For the text-containing cell, return its midpoint in [X, Y] coordinate format. 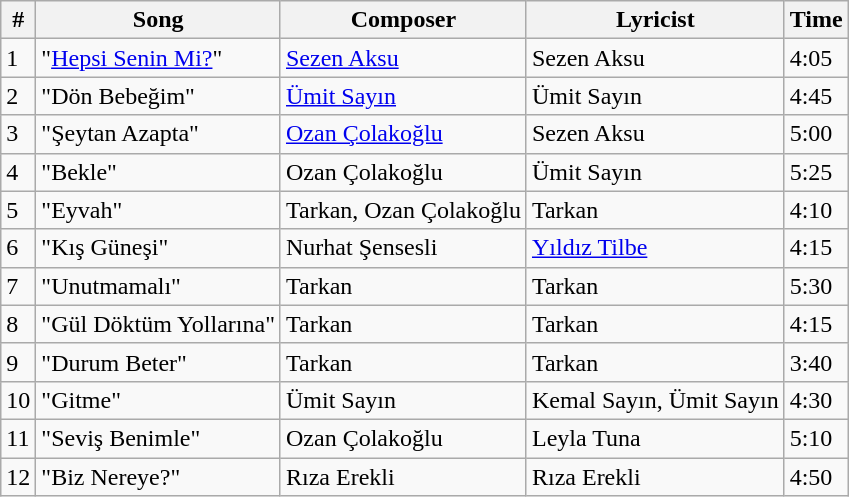
2 [18, 96]
10 [18, 400]
"Hepsi Senin Mi?" [158, 58]
Nurhat Şensesli [403, 248]
4:05 [816, 58]
"Şeytan Azapta" [158, 134]
7 [18, 286]
"Unutmamalı" [158, 286]
Lyricist [655, 20]
Song [158, 20]
5:00 [816, 134]
9 [18, 362]
12 [18, 477]
Kemal Sayın, Ümit Sayın [655, 400]
5:10 [816, 438]
"Gül Döktüm Yollarına" [158, 324]
5 [18, 210]
"Durum Beter" [158, 362]
4:30 [816, 400]
4 [18, 172]
"Gitme" [158, 400]
6 [18, 248]
# [18, 20]
Leyla Tuna [655, 438]
"Bekle" [158, 172]
"Seviş Benimle" [158, 438]
4:50 [816, 477]
4:10 [816, 210]
11 [18, 438]
4:45 [816, 96]
"Kış Güneşi" [158, 248]
Tarkan, Ozan Çolakoğlu [403, 210]
Yıldız Tilbe [655, 248]
5:25 [816, 172]
1 [18, 58]
3 [18, 134]
8 [18, 324]
"Eyvah" [158, 210]
"Dön Bebeğim" [158, 96]
3:40 [816, 362]
5:30 [816, 286]
Composer [403, 20]
"Biz Nereye?" [158, 477]
Time [816, 20]
